Output the (x, y) coordinate of the center of the cell containing the given text.  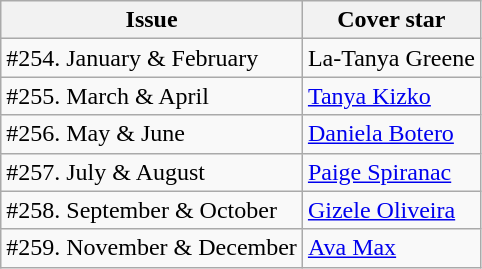
Issue (152, 20)
Paige Spiranac (391, 172)
Tanya Kizko (391, 96)
La-Tanya Greene (391, 58)
#256. May & June (152, 134)
#258. September & October (152, 210)
#255. March & April (152, 96)
Gizele Oliveira (391, 210)
Cover star (391, 20)
#259. November & December (152, 248)
#254. January & February (152, 58)
#257. July & August (152, 172)
Daniela Botero (391, 134)
Ava Max (391, 248)
